Identify which cell holds the provided text, then report its [x, y] central coordinate. 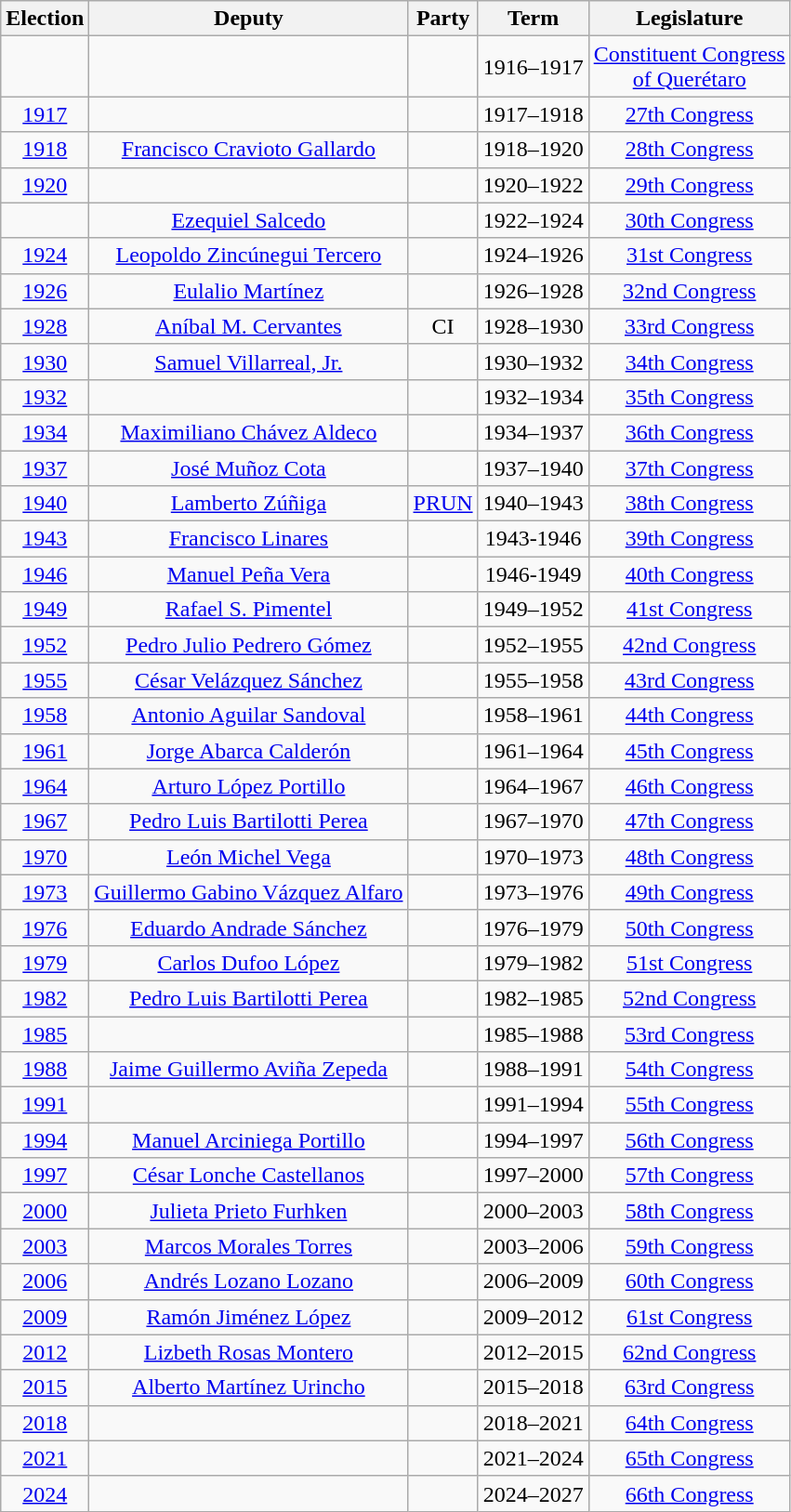
2000 [45, 1211]
César Velázquez Sánchez [249, 680]
Guillermo Gabino Vázquez Alfaro [249, 892]
2024 [45, 1493]
1964–1967 [534, 786]
1970 [45, 857]
61st Congress [690, 1317]
46th Congress [690, 786]
29th Congress [690, 185]
Leopoldo Zincúnegui Tercero [249, 256]
32nd Congress [690, 291]
2012–2015 [534, 1352]
Manuel Peña Vera [249, 574]
Manuel Arciniega Portillo [249, 1140]
38th Congress [690, 504]
44th Congress [690, 716]
49th Congress [690, 892]
1949–1952 [534, 610]
1940–1943 [534, 504]
1924 [45, 256]
1917–1918 [534, 114]
1991–1994 [534, 1105]
30th Congress [690, 220]
33rd Congress [690, 326]
55th Congress [690, 1105]
José Muñoz Cota [249, 467]
2015–2018 [534, 1387]
48th Congress [690, 857]
1952 [45, 645]
60th Congress [690, 1282]
34th Congress [690, 362]
1940 [45, 504]
42nd Congress [690, 645]
66th Congress [690, 1493]
1916–1917 [534, 67]
Eulalio Martínez [249, 291]
1967–1970 [534, 822]
1961–1964 [534, 751]
Jorge Abarca Calderón [249, 751]
1979 [45, 963]
1976–1979 [534, 927]
1918–1920 [534, 150]
Samuel Villarreal, Jr. [249, 362]
León Michel Vega [249, 857]
2003–2006 [534, 1246]
1937–1940 [534, 467]
1994–1997 [534, 1140]
2015 [45, 1387]
1967 [45, 822]
1934 [45, 432]
40th Congress [690, 574]
CI [442, 326]
1985 [45, 1034]
2024–2027 [534, 1493]
1991 [45, 1105]
50th Congress [690, 927]
2006 [45, 1282]
Ezequiel Salcedo [249, 220]
1955 [45, 680]
37th Congress [690, 467]
1930–1932 [534, 362]
1926 [45, 291]
1932 [45, 397]
1926–1928 [534, 291]
1979–1982 [534, 963]
Lizbeth Rosas Montero [249, 1352]
1943-1946 [534, 539]
1932–1934 [534, 397]
1970–1973 [534, 857]
Constituent Congressof Querétaro [690, 67]
2018–2021 [534, 1423]
52nd Congress [690, 998]
Francisco Cravioto Gallardo [249, 150]
58th Congress [690, 1211]
1958 [45, 716]
65th Congress [690, 1458]
1924–1926 [534, 256]
1982–1985 [534, 998]
31st Congress [690, 256]
1973 [45, 892]
Carlos Dufoo López [249, 963]
63rd Congress [690, 1387]
1928–1930 [534, 326]
Andrés Lozano Lozano [249, 1282]
2006–2009 [534, 1282]
2012 [45, 1352]
1943 [45, 539]
62nd Congress [690, 1352]
Lamberto Zúñiga [249, 504]
2021–2024 [534, 1458]
27th Congress [690, 114]
1955–1958 [534, 680]
1946-1949 [534, 574]
1922–1924 [534, 220]
Legislature [690, 19]
1949 [45, 610]
45th Congress [690, 751]
1982 [45, 998]
2018 [45, 1423]
Aníbal M. Cervantes [249, 326]
1920–1922 [534, 185]
1958–1961 [534, 716]
2009–2012 [534, 1317]
1961 [45, 751]
Marcos Morales Torres [249, 1246]
Rafael S. Pimentel [249, 610]
43rd Congress [690, 680]
1930 [45, 362]
51st Congress [690, 963]
1973–1976 [534, 892]
1976 [45, 927]
57th Congress [690, 1176]
47th Congress [690, 822]
1997–2000 [534, 1176]
Pedro Julio Pedrero Gómez [249, 645]
Party [442, 19]
28th Congress [690, 150]
1918 [45, 150]
1937 [45, 467]
36th Congress [690, 432]
1988 [45, 1070]
Deputy [249, 19]
PRUN [442, 504]
54th Congress [690, 1070]
2009 [45, 1317]
1928 [45, 326]
Antonio Aguilar Sandoval [249, 716]
59th Congress [690, 1246]
Alberto Martínez Urincho [249, 1387]
Election [45, 19]
1997 [45, 1176]
39th Congress [690, 539]
53rd Congress [690, 1034]
2021 [45, 1458]
56th Congress [690, 1140]
35th Congress [690, 397]
1934–1937 [534, 432]
1994 [45, 1140]
41st Congress [690, 610]
Julieta Prieto Furhken [249, 1211]
Maximiliano Chávez Aldeco [249, 432]
2003 [45, 1246]
64th Congress [690, 1423]
Arturo López Portillo [249, 786]
1964 [45, 786]
Francisco Linares [249, 539]
1952–1955 [534, 645]
1985–1988 [534, 1034]
Eduardo Andrade Sánchez [249, 927]
Ramón Jiménez López [249, 1317]
César Lonche Castellanos [249, 1176]
2000–2003 [534, 1211]
Jaime Guillermo Aviña Zepeda [249, 1070]
1946 [45, 574]
1920 [45, 185]
Term [534, 19]
1917 [45, 114]
1988–1991 [534, 1070]
